Output the [X, Y] coordinate of the center of the cell containing the given text.  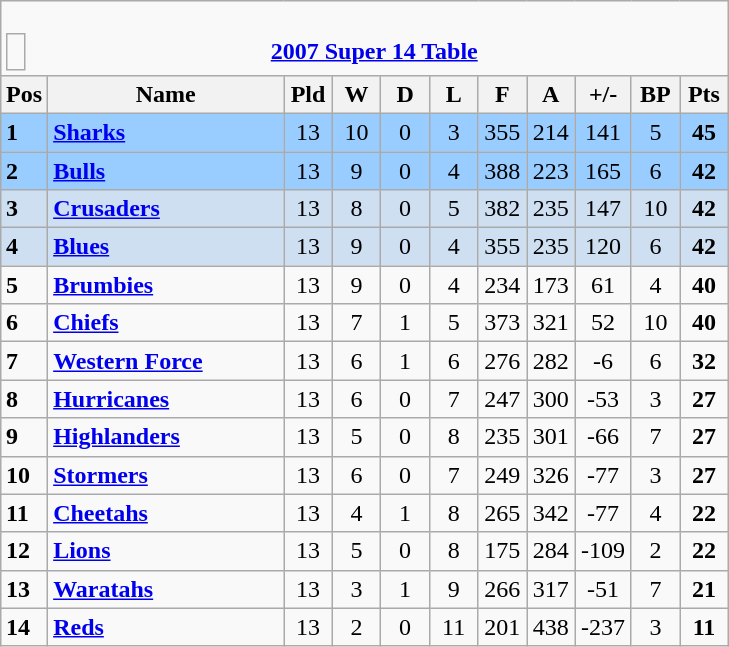
-53 [603, 399]
Reds [166, 627]
45 [704, 132]
326 [550, 475]
Brumbies [166, 285]
249 [502, 475]
373 [502, 323]
Stormers [166, 475]
W [356, 94]
Western Force [166, 361]
165 [603, 171]
-66 [603, 437]
BP [656, 94]
147 [603, 209]
14 [24, 627]
Crusaders [166, 209]
Pts [704, 94]
284 [550, 551]
52 [603, 323]
61 [603, 285]
120 [603, 247]
+/- [603, 94]
-51 [603, 589]
Hurricanes [166, 399]
Highlanders [166, 437]
173 [550, 285]
Lions [166, 551]
214 [550, 132]
388 [502, 171]
-109 [603, 551]
223 [550, 171]
Bulls [166, 171]
141 [603, 132]
Pld [308, 94]
D [406, 94]
265 [502, 513]
234 [502, 285]
12 [24, 551]
276 [502, 361]
-237 [603, 627]
F [502, 94]
Blues [166, 247]
Pos [24, 94]
Waratahs [166, 589]
L [454, 94]
175 [502, 551]
342 [550, 513]
300 [550, 399]
266 [502, 589]
Name [166, 94]
A [550, 94]
282 [550, 361]
247 [502, 399]
Cheetahs [166, 513]
317 [550, 589]
Sharks [166, 132]
32 [704, 361]
382 [502, 209]
-6 [603, 361]
21 [704, 589]
321 [550, 323]
Chiefs [166, 323]
201 [502, 627]
438 [550, 627]
301 [550, 437]
